Locate the cell with the specified text and output its [X, Y] center coordinate. 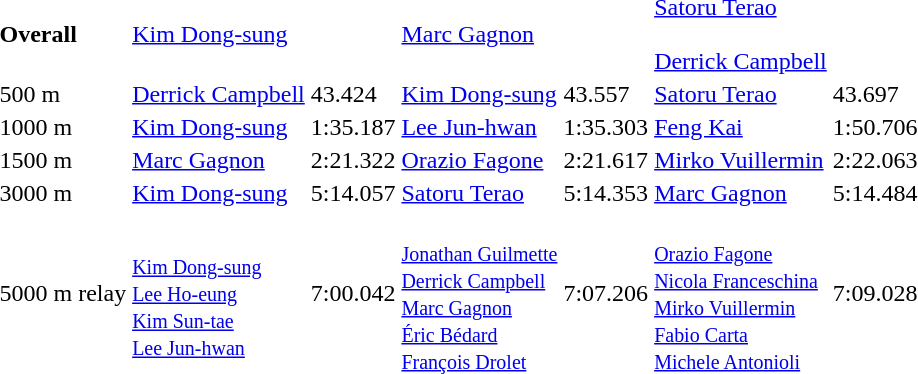
43.424 [353, 94]
Orazio Fagone [480, 160]
1:35.187 [353, 127]
5:14.057 [353, 193]
Lee Jun-hwan [480, 127]
2:21.617 [606, 160]
5:14.353 [606, 193]
Mirko Vuillermin [741, 160]
2:21.322 [353, 160]
Feng Kai [741, 127]
1:35.303 [606, 127]
Derrick Campbell [219, 94]
43.557 [606, 94]
